Find where the given text appears and provide that cell's center as (x, y) coordinate. 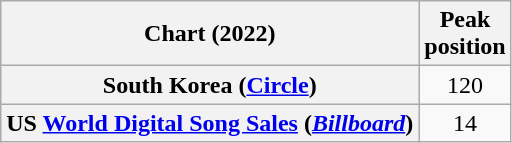
Chart (2022) (210, 34)
US World Digital Song Sales (Billboard) (210, 123)
120 (465, 85)
14 (465, 123)
South Korea (Circle) (210, 85)
Peakposition (465, 34)
